For the text-containing cell, return its midpoint in [x, y] coordinate format. 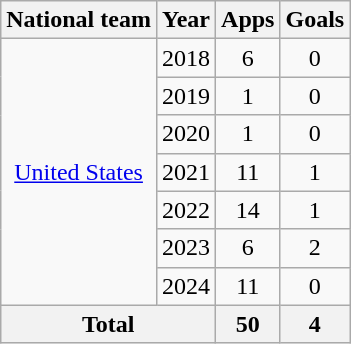
4 [315, 324]
2022 [186, 210]
2021 [186, 172]
Apps [248, 20]
2 [315, 248]
2019 [186, 96]
Goals [315, 20]
Year [186, 20]
National team [79, 20]
2024 [186, 286]
United States [79, 172]
Total [108, 324]
2020 [186, 134]
2023 [186, 248]
2018 [186, 58]
14 [248, 210]
50 [248, 324]
